For the text-containing cell, return its midpoint in [X, Y] coordinate format. 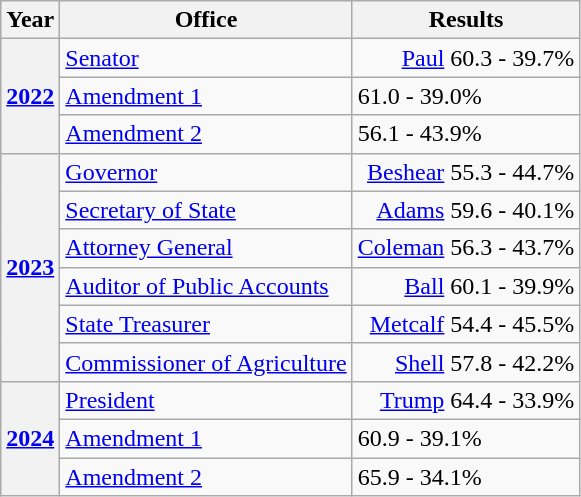
60.9 - 39.1% [466, 438]
Commissioner of Agriculture [206, 362]
Coleman 56.3 - 43.7% [466, 248]
Ball 60.1 - 39.9% [466, 286]
2022 [30, 96]
Secretary of State [206, 210]
Adams 59.6 - 40.1% [466, 210]
2024 [30, 438]
Year [30, 20]
Governor [206, 172]
Beshear 55.3 - 44.7% [466, 172]
Paul 60.3 - 39.7% [466, 58]
Metcalf 54.4 - 45.5% [466, 324]
Attorney General [206, 248]
61.0 - 39.0% [466, 96]
Auditor of Public Accounts [206, 286]
Shell 57.8 - 42.2% [466, 362]
State Treasurer [206, 324]
Trump 64.4 - 33.9% [466, 400]
Senator [206, 58]
President [206, 400]
Office [206, 20]
65.9 - 34.1% [466, 477]
2023 [30, 267]
56.1 - 43.9% [466, 134]
Results [466, 20]
